Extract the [x, y] coordinate from the center of the cell holding the provided text.  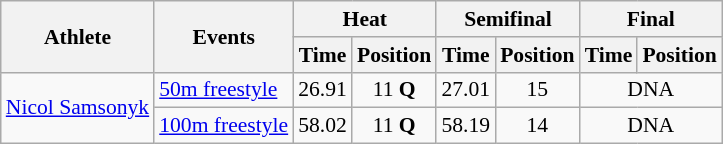
50m freestyle [224, 90]
58.02 [322, 126]
14 [537, 126]
58.19 [466, 126]
Final [651, 19]
Events [224, 36]
26.91 [322, 90]
Semifinal [508, 19]
15 [537, 90]
Heat [364, 19]
100m freestyle [224, 126]
Nicol Samsonyk [78, 108]
27.01 [466, 90]
Athlete [78, 36]
